Scan for the cell matching the given text and deliver its [X, Y] coordinate at center. 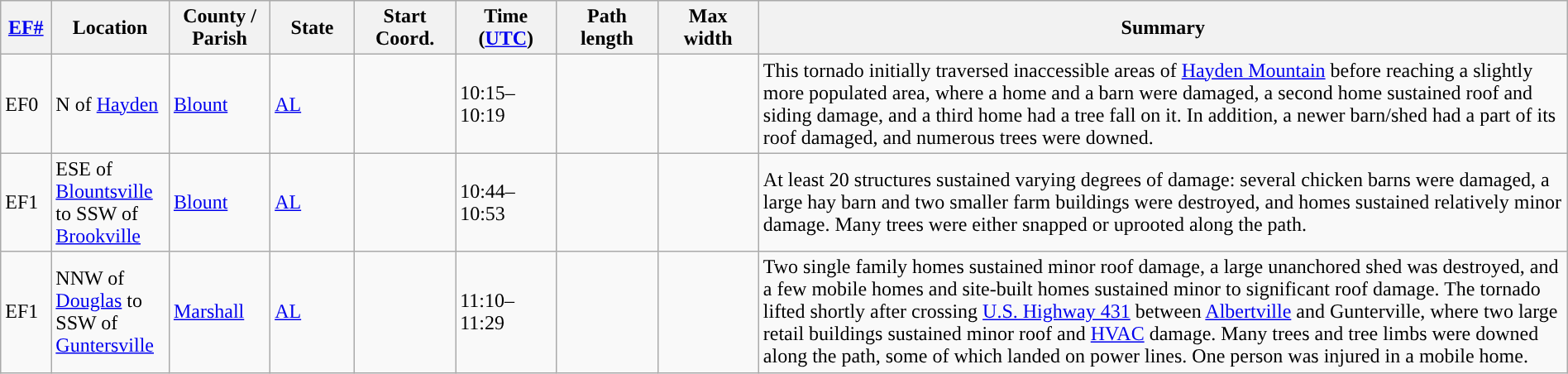
State [313, 28]
ESE of Blountsville to SSW of Brookville [111, 202]
Path length [607, 28]
Max width [708, 28]
Time (UTC) [506, 28]
Summary [1163, 28]
Location [111, 28]
10:15–10:19 [506, 104]
EF0 [26, 104]
10:44–10:53 [506, 202]
11:10–11:29 [506, 312]
Start Coord. [404, 28]
NNW of Douglas to SSW of Guntersville [111, 312]
EF# [26, 28]
County / Parish [219, 28]
Marshall [219, 312]
N of Hayden [111, 104]
